Locate the cell with the specified text and output its (X, Y) center coordinate. 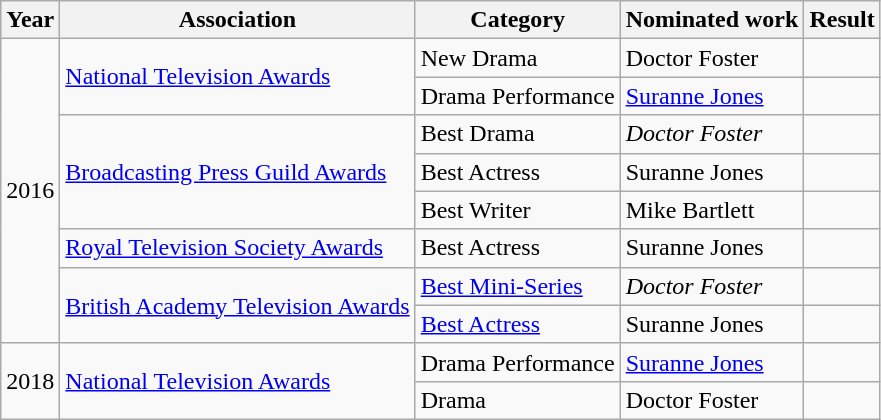
Year (30, 20)
Best Drama (518, 134)
2018 (30, 381)
Best Mini-Series (518, 286)
Association (238, 20)
Nominated work (712, 20)
Royal Television Society Awards (238, 248)
Broadcasting Press Guild Awards (238, 172)
Best Writer (518, 210)
New Drama (518, 58)
Result (842, 20)
2016 (30, 191)
British Academy Television Awards (238, 305)
Mike Bartlett (712, 210)
Category (518, 20)
Drama (518, 400)
